Identify which cell holds the provided text, then report its [x, y] central coordinate. 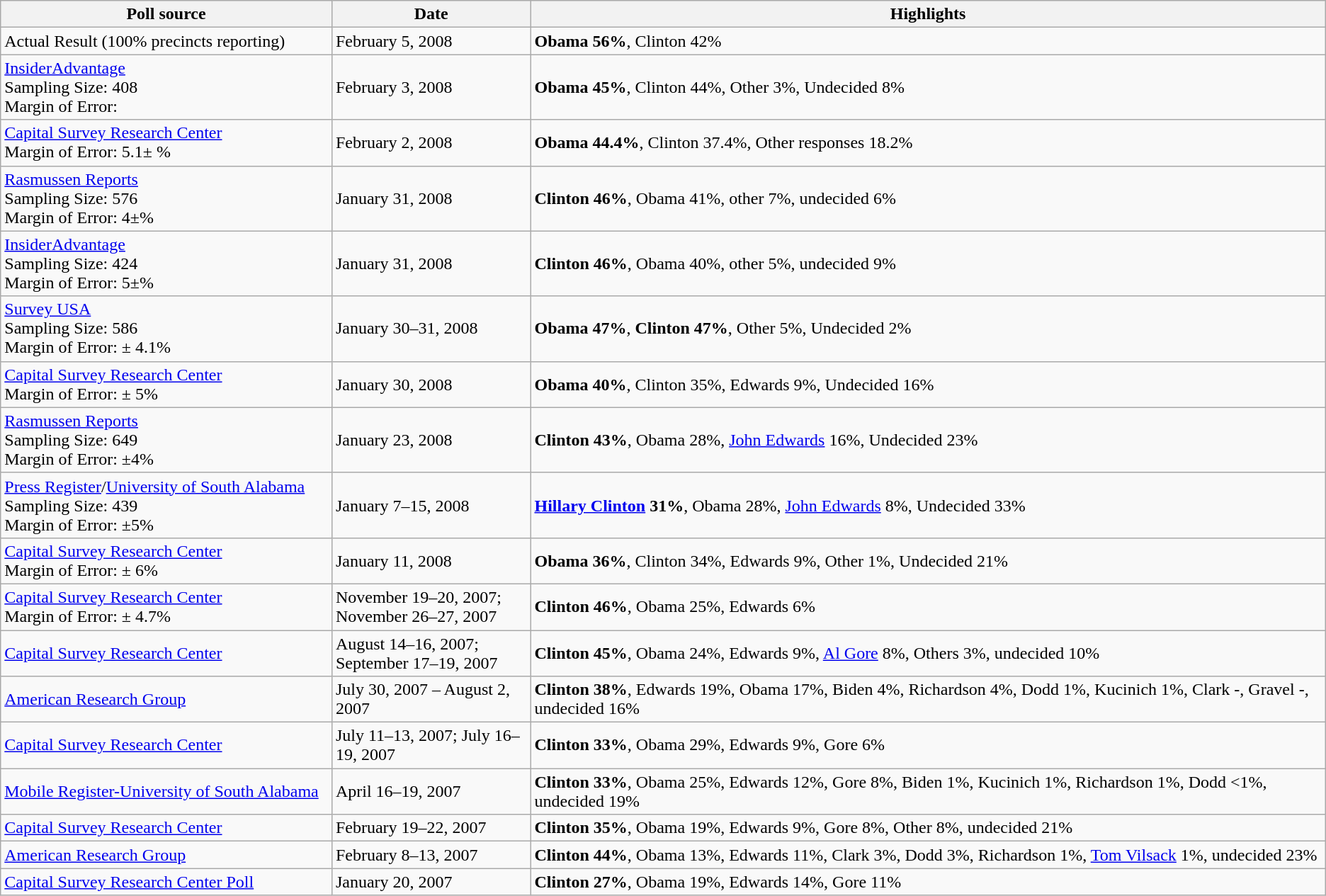
Clinton 43%, Obama 28%, John Edwards 16%, Undecided 23% [928, 440]
Highlights [928, 14]
Obama 44.4%, Clinton 37.4%, Other responses 18.2% [928, 143]
Capital Survey Research CenterMargin of Error: 5.1± % [166, 143]
Clinton 38%, Edwards 19%, Obama 17%, Biden 4%, Richardson 4%, Dodd 1%, Kucinich 1%, Clark -, Gravel -, undecided 16% [928, 700]
July 30, 2007 – August 2, 2007 [431, 700]
Clinton 46%, Obama 41%, other 7%, undecided 6% [928, 198]
Clinton 35%, Obama 19%, Edwards 9%, Gore 8%, Other 8%, undecided 21% [928, 828]
January 7–15, 2008 [431, 505]
Obama 56%, Clinton 42% [928, 41]
February 19–22, 2007 [431, 828]
January 23, 2008 [431, 440]
February 3, 2008 [431, 87]
February 8–13, 2007 [431, 855]
Obama 45%, Clinton 44%, Other 3%, Undecided 8% [928, 87]
Survey USASampling Size: 586 Margin of Error: ± 4.1% [166, 329]
January 30–31, 2008 [431, 329]
Obama 47%, Clinton 47%, Other 5%, Undecided 2% [928, 329]
Clinton 46%, Obama 40%, other 5%, undecided 9% [928, 263]
Clinton 33%, Obama 25%, Edwards 12%, Gore 8%, Biden 1%, Kucinich 1%, Richardson 1%, Dodd <1%, undecided 19% [928, 792]
Capital Survey Research CenterMargin of Error: ± 6% [166, 561]
Actual Result (100% precincts reporting) [166, 41]
February 2, 2008 [431, 143]
February 5, 2008 [431, 41]
Clinton 46%, Obama 25%, Edwards 6% [928, 606]
Hillary Clinton 31%, Obama 28%, John Edwards 8%, Undecided 33% [928, 505]
January 11, 2008 [431, 561]
Capital Survey Research Center Poll [166, 882]
Clinton 27%, Obama 19%, Edwards 14%, Gore 11% [928, 882]
Obama 36%, Clinton 34%, Edwards 9%, Other 1%, Undecided 21% [928, 561]
Rasmussen ReportsSampling Size: 649 Margin of Error: ±4% [166, 440]
Rasmussen ReportsSampling Size: 576 Margin of Error: 4±% [166, 198]
Capital Survey Research CenterMargin of Error: ± 4.7% [166, 606]
Capital Survey Research CenterMargin of Error: ± 5% [166, 384]
Press Register/University of South AlabamaSampling Size: 439 Margin of Error: ±5% [166, 505]
Obama 40%, Clinton 35%, Edwards 9%, Undecided 16% [928, 384]
Date [431, 14]
January 30, 2008 [431, 384]
August 14–16, 2007; September 17–19, 2007 [431, 653]
InsiderAdvantageSampling Size: 408 Margin of Error: [166, 87]
April 16–19, 2007 [431, 792]
Clinton 45%, Obama 24%, Edwards 9%, Al Gore 8%, Others 3%, undecided 10% [928, 653]
Clinton 33%, Obama 29%, Edwards 9%, Gore 6% [928, 745]
July 11–13, 2007; July 16–19, 2007 [431, 745]
Poll source [166, 14]
January 20, 2007 [431, 882]
Mobile Register-University of South Alabama [166, 792]
Clinton 44%, Obama 13%, Edwards 11%, Clark 3%, Dodd 3%, Richardson 1%, Tom Vilsack 1%, undecided 23% [928, 855]
November 19–20, 2007; November 26–27, 2007 [431, 606]
InsiderAdvantageSampling Size: 424 Margin of Error: 5±% [166, 263]
